Output the [x, y] coordinate of the center of the cell containing the given text.  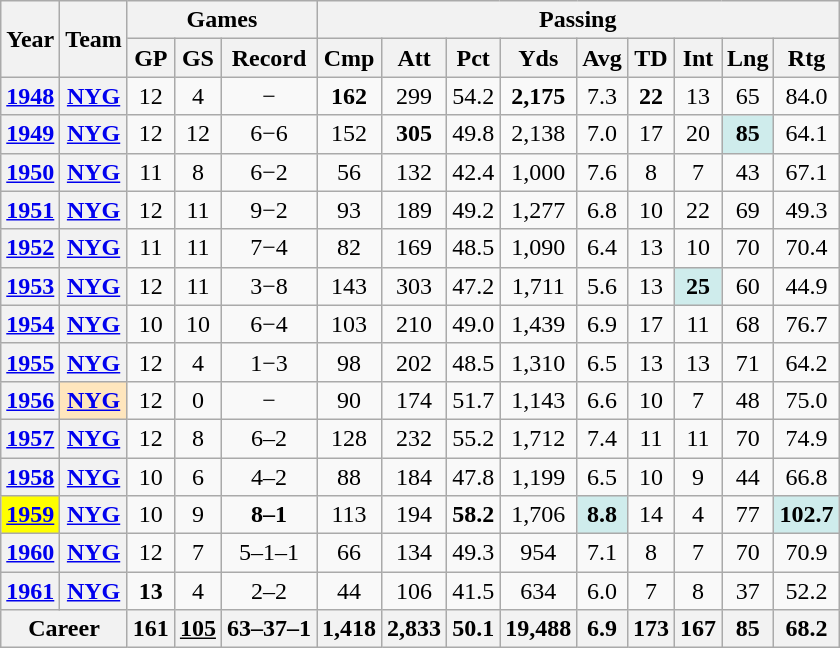
2,833 [414, 629]
7−4 [268, 248]
41.5 [474, 591]
88 [350, 477]
1960 [30, 553]
48 [748, 400]
67.1 [806, 172]
75.0 [806, 400]
42.4 [474, 172]
GS [198, 58]
1951 [30, 210]
305 [414, 134]
55.2 [474, 438]
167 [698, 629]
194 [414, 515]
Avg [602, 58]
173 [650, 629]
47.8 [474, 477]
103 [350, 324]
2–2 [268, 591]
6−2 [268, 172]
174 [414, 400]
9−2 [268, 210]
49.2 [474, 210]
6.4 [602, 248]
19,488 [538, 629]
7.1 [602, 553]
134 [414, 553]
66 [350, 553]
Int [698, 58]
Pct [474, 58]
1,310 [538, 362]
6−6 [268, 134]
74.9 [806, 438]
GP [150, 58]
70.9 [806, 553]
TD [650, 58]
Year [30, 39]
6−4 [268, 324]
44.9 [806, 286]
49.8 [474, 134]
6.0 [602, 591]
162 [350, 96]
1−3 [268, 362]
Career [64, 629]
1955 [30, 362]
8–1 [268, 515]
1,090 [538, 248]
66.8 [806, 477]
Games [222, 20]
1959 [30, 515]
Yds [538, 58]
0 [198, 400]
3−8 [268, 286]
50.1 [474, 629]
152 [350, 134]
6.6 [602, 400]
Cmp [350, 58]
58.2 [474, 515]
5.6 [602, 286]
7.0 [602, 134]
7.3 [602, 96]
1,712 [538, 438]
128 [350, 438]
54.2 [474, 96]
8.8 [602, 515]
4–2 [268, 477]
49.0 [474, 324]
1,000 [538, 172]
1961 [30, 591]
143 [350, 286]
1948 [30, 96]
63–37–1 [268, 629]
1,706 [538, 515]
37 [748, 591]
69 [748, 210]
1950 [30, 172]
47.2 [474, 286]
634 [538, 591]
303 [414, 286]
1957 [30, 438]
1,199 [538, 477]
Att [414, 58]
106 [414, 591]
1,439 [538, 324]
Lng [748, 58]
76.7 [806, 324]
954 [538, 553]
184 [414, 477]
6–2 [268, 438]
1,418 [350, 629]
1952 [30, 248]
6.8 [602, 210]
90 [350, 400]
68.2 [806, 629]
1,143 [538, 400]
2,175 [538, 96]
113 [350, 515]
14 [650, 515]
232 [414, 438]
65 [748, 96]
25 [698, 286]
98 [350, 362]
82 [350, 248]
1949 [30, 134]
169 [414, 248]
1,711 [538, 286]
56 [350, 172]
60 [748, 286]
5–1–1 [268, 553]
43 [748, 172]
71 [748, 362]
7.4 [602, 438]
Team [94, 39]
7.6 [602, 172]
68 [748, 324]
64.2 [806, 362]
Record [268, 58]
52.2 [806, 591]
70.4 [806, 248]
161 [150, 629]
84.0 [806, 96]
2,138 [538, 134]
Rtg [806, 58]
Passing [578, 20]
20 [698, 134]
77 [748, 515]
51.7 [474, 400]
6 [198, 477]
93 [350, 210]
1958 [30, 477]
189 [414, 210]
1954 [30, 324]
105 [198, 629]
299 [414, 96]
210 [414, 324]
202 [414, 362]
1,277 [538, 210]
1953 [30, 286]
1956 [30, 400]
132 [414, 172]
102.7 [806, 515]
64.1 [806, 134]
